Scan for the cell matching the given text and deliver its [x, y] coordinate at center. 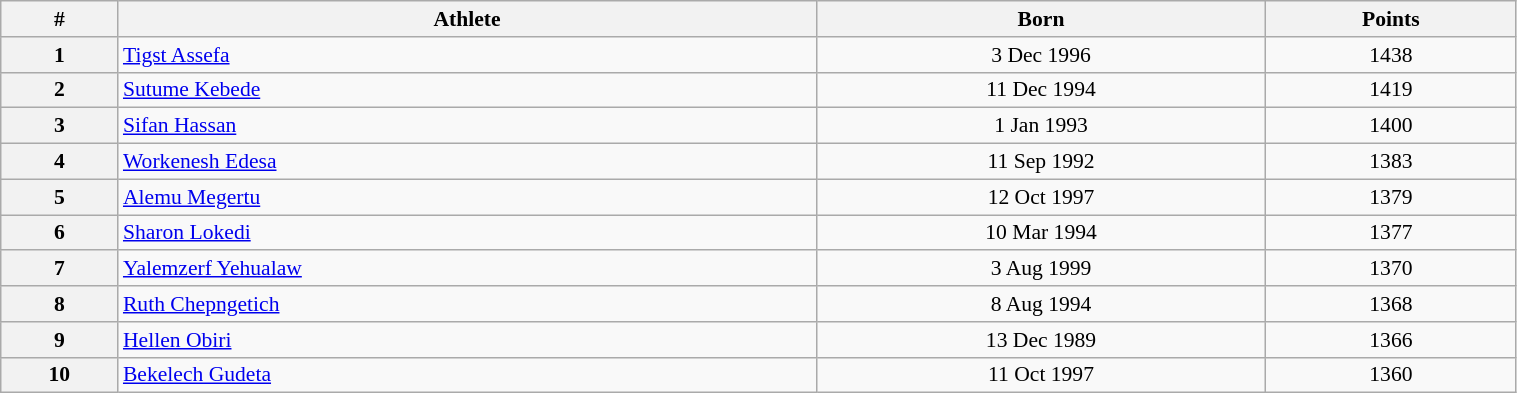
1383 [1391, 162]
1438 [1391, 55]
Alemu Megertu [467, 197]
8 Aug 1994 [1041, 304]
2 [60, 90]
Sutume Kebede [467, 90]
13 Dec 1989 [1041, 340]
Bekelech Gudeta [467, 375]
Yalemzerf Yehualaw [467, 269]
1379 [1391, 197]
10 Mar 1994 [1041, 233]
7 [60, 269]
1370 [1391, 269]
11 Oct 1997 [1041, 375]
1400 [1391, 126]
11 Dec 1994 [1041, 90]
1360 [1391, 375]
1 [60, 55]
Athlete [467, 19]
5 [60, 197]
12 Oct 1997 [1041, 197]
1377 [1391, 233]
9 [60, 340]
6 [60, 233]
11 Sep 1992 [1041, 162]
10 [60, 375]
3 Aug 1999 [1041, 269]
Sifan Hassan [467, 126]
Hellen Obiri [467, 340]
# [60, 19]
Tigst Assefa [467, 55]
Ruth Chepngetich [467, 304]
3 [60, 126]
Sharon Lokedi [467, 233]
1366 [1391, 340]
8 [60, 304]
Born [1041, 19]
Workenesh Edesa [467, 162]
1368 [1391, 304]
4 [60, 162]
3 Dec 1996 [1041, 55]
Points [1391, 19]
1419 [1391, 90]
1 Jan 1993 [1041, 126]
